Locate the cell with the specified text and output its [X, Y] center coordinate. 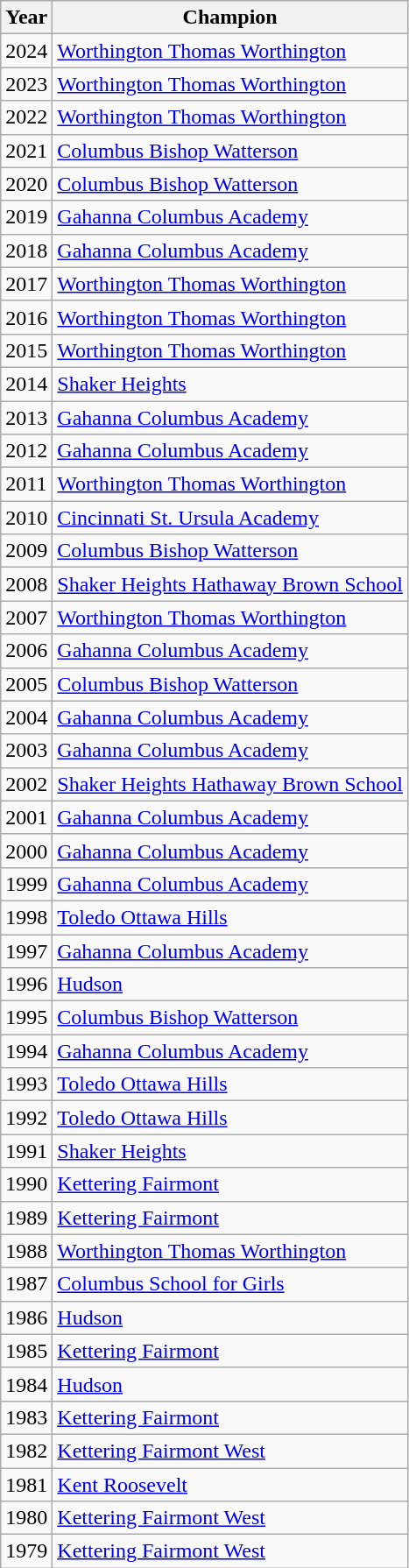
1986 [26, 1317]
2005 [26, 684]
2004 [26, 717]
1991 [26, 1151]
Champion [230, 18]
2014 [26, 384]
2022 [26, 117]
1983 [26, 1417]
2018 [26, 251]
1981 [26, 1485]
2003 [26, 751]
2013 [26, 418]
2015 [26, 350]
2008 [26, 584]
Kent Roosevelt [230, 1485]
2019 [26, 217]
2002 [26, 784]
Year [26, 18]
2023 [26, 84]
2010 [26, 518]
2012 [26, 451]
2006 [26, 651]
1989 [26, 1218]
1982 [26, 1451]
Columbus School for Girls [230, 1284]
2011 [26, 484]
2001 [26, 817]
1996 [26, 985]
2021 [26, 151]
1993 [26, 1084]
Cincinnati St. Ursula Academy [230, 518]
2000 [26, 851]
1988 [26, 1251]
1990 [26, 1184]
1979 [26, 1551]
1999 [26, 884]
1980 [26, 1518]
1984 [26, 1384]
2007 [26, 618]
1998 [26, 917]
1987 [26, 1284]
1994 [26, 1051]
1985 [26, 1351]
2016 [26, 317]
1992 [26, 1118]
2017 [26, 284]
2020 [26, 184]
2024 [26, 51]
1995 [26, 1018]
1997 [26, 950]
2009 [26, 551]
